Find where the given text appears and provide that cell's center as (x, y) coordinate. 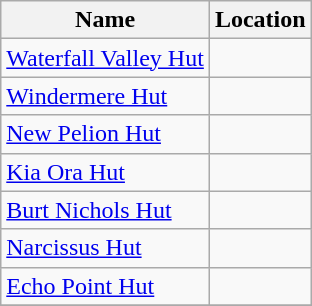
Burt Nichols Hut (106, 210)
Echo Point Hut (106, 286)
Location (260, 20)
Waterfall Valley Hut (106, 58)
Windermere Hut (106, 96)
Name (106, 20)
Kia Ora Hut (106, 172)
New Pelion Hut (106, 134)
Narcissus Hut (106, 248)
